Output the (X, Y) coordinate of the center of the cell containing the given text.  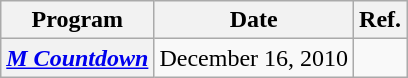
Date (254, 20)
Program (78, 20)
December 16, 2010 (254, 58)
M Countdown (78, 58)
Ref. (380, 20)
